Return the (X, Y) coordinate for the center point of the cell that contains the specified text.  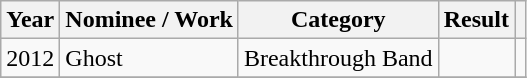
2012 (30, 58)
Result (476, 20)
Ghost (150, 58)
Nominee / Work (150, 20)
Category (338, 20)
Year (30, 20)
Breakthrough Band (338, 58)
